Search for the cell housing the specified text and yield its (x, y) center coordinate. 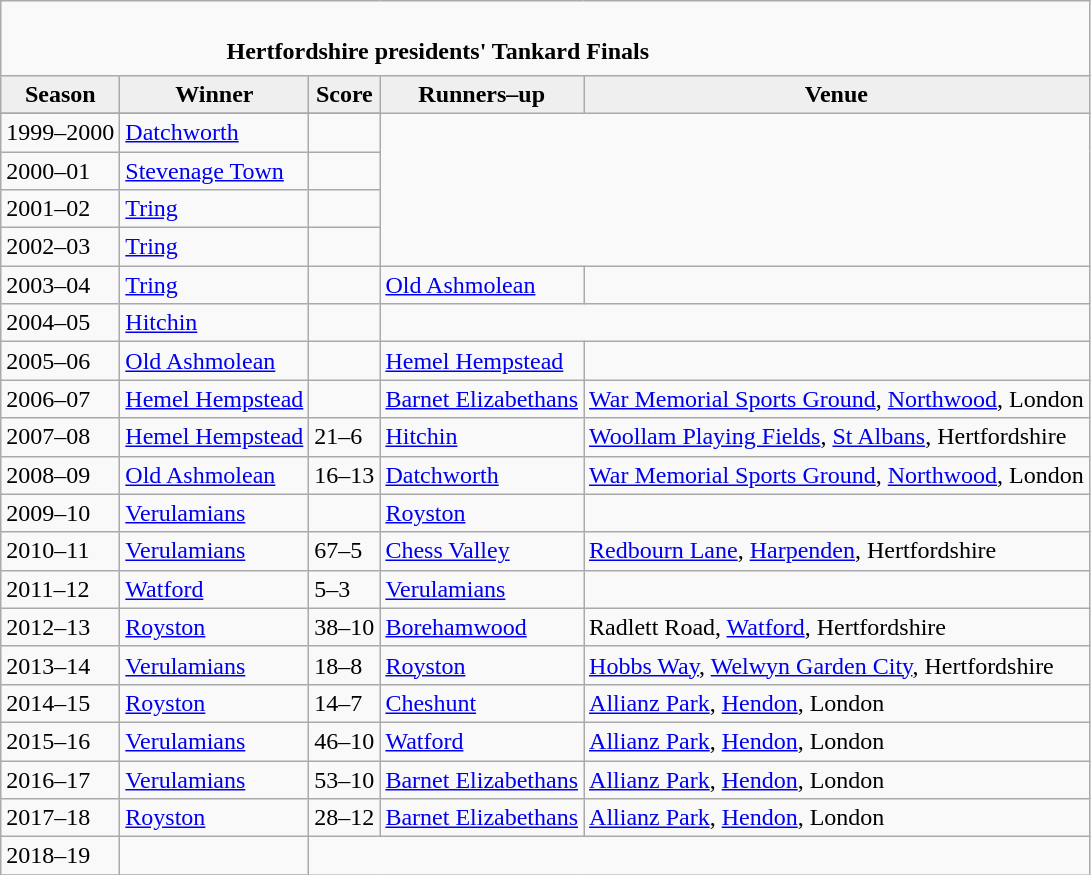
14–7 (344, 703)
46–10 (344, 741)
Borehamwood (482, 627)
2011–12 (60, 589)
5–3 (344, 589)
2005–06 (60, 361)
Stevenage Town (214, 171)
Woollam Playing Fields, St Albans, Hertfordshire (837, 437)
2010–11 (60, 551)
21–6 (344, 437)
2014–15 (60, 703)
2016–17 (60, 779)
Hobbs Way, Welwyn Garden City, Hertfordshire (837, 665)
Radlett Road, Watford, Hertfordshire (837, 627)
1999–2000 (60, 132)
2007–08 (60, 437)
2015–16 (60, 741)
2004–05 (60, 323)
53–10 (344, 779)
2013–14 (60, 665)
2008–09 (60, 475)
Redbourn Lane, Harpenden, Hertfordshire (837, 551)
2006–07 (60, 399)
Winner (214, 94)
Cheshunt (482, 703)
2017–18 (60, 818)
2012–13 (60, 627)
18–8 (344, 665)
Season (60, 94)
16–13 (344, 475)
Runners–up (482, 94)
Score (344, 94)
2003–04 (60, 285)
67–5 (344, 551)
2002–03 (60, 247)
28–12 (344, 818)
38–10 (344, 627)
2018–19 (60, 856)
2009–10 (60, 513)
Venue (837, 94)
2000–01 (60, 171)
Chess Valley (482, 551)
2001–02 (60, 209)
